Return the [x, y] coordinate for the center point of the cell that contains the specified text.  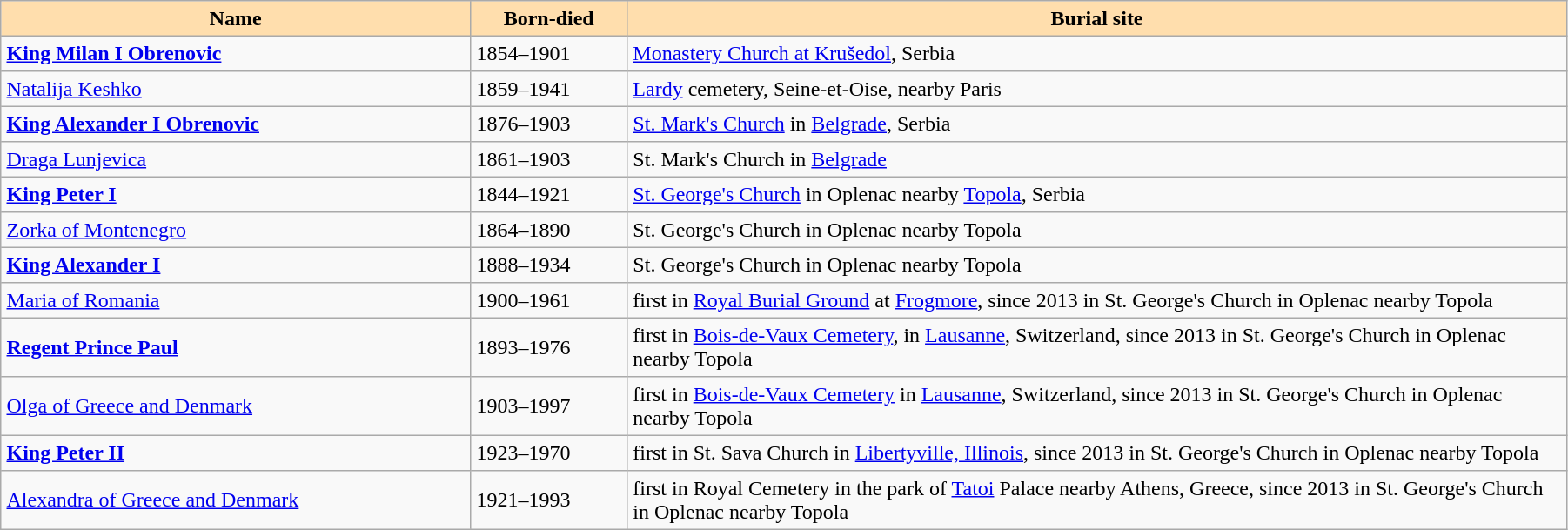
King Alexander I [236, 265]
1921–1993 [549, 500]
first in Royal Cemetery in the park of Tatoi Palace nearby Athens, Greece, since 2013 in St. George's Church in Oplenac nearby Topola [1097, 500]
first in Bois-de-Vaux Cemetery in Lausanne, Switzerland, since 2013 in St. George's Church in Oplenac nearby Topola [1097, 406]
1923–1970 [549, 453]
first in Bois-de-Vaux Cemetery, in Lausanne, Switzerland, since 2013 in St. George's Church in Oplenac nearby Topola [1097, 347]
1861–1903 [549, 159]
Zorka of Montenegro [236, 230]
1893–1976 [549, 347]
King Milan I Obrenovic [236, 53]
1859–1941 [549, 89]
first in St. Sava Church in Libertyville, Illinois, since 2013 in St. George's Church in Oplenac nearby Topola [1097, 453]
1876–1903 [549, 124]
King Peter I [236, 194]
Born-died [549, 18]
1903–1997 [549, 406]
King Peter II [236, 453]
first in Royal Burial Ground at Frogmore, since 2013 in St. George's Church in Oplenac nearby Topola [1097, 300]
Burial site [1097, 18]
Draga Lunjevica [236, 159]
Monastery Church at Krušedol, Serbia [1097, 53]
St. Mark's Church in Belgrade, Serbia [1097, 124]
Lardy cemetery, Seine-et-Oise, nearby Paris [1097, 89]
1844–1921 [549, 194]
1854–1901 [549, 53]
St. George's Church in Oplenac nearby Topola, Serbia [1097, 194]
Alexandra of Greece and Denmark [236, 500]
King Alexander I Obrenovic [236, 124]
Maria of Romania [236, 300]
Regent Prince Paul [236, 347]
Olga of Greece and Denmark [236, 406]
1864–1890 [549, 230]
St. Mark's Church in Belgrade [1097, 159]
Natalija Keshko [236, 89]
1900–1961 [549, 300]
1888–1934 [549, 265]
Name [236, 18]
